Return the [X, Y] coordinate for the center point of the cell that contains the specified text.  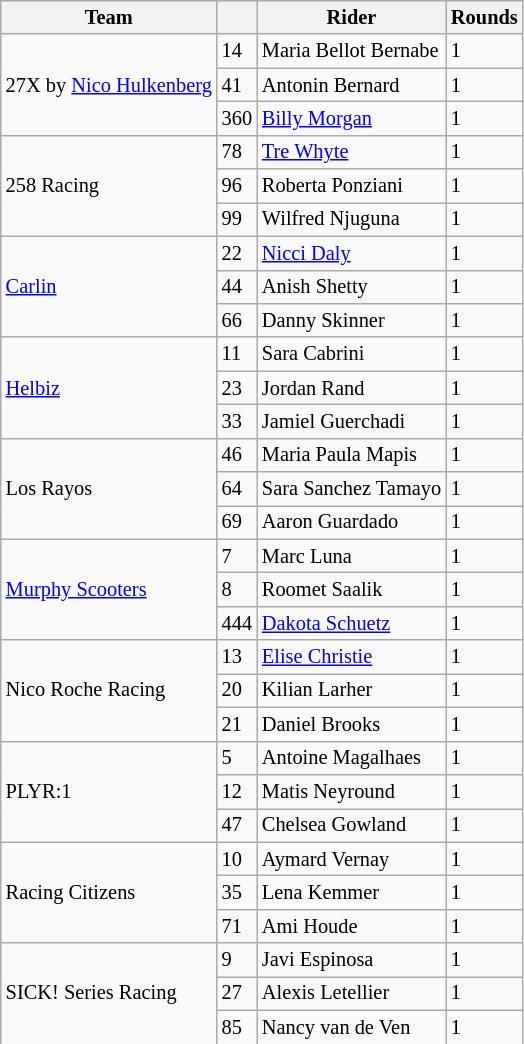
Maria Bellot Bernabe [352, 51]
Murphy Scooters [109, 590]
99 [237, 219]
Nico Roche Racing [109, 690]
Elise Christie [352, 657]
Racing Citizens [109, 892]
35 [237, 892]
Aymard Vernay [352, 859]
85 [237, 1027]
20 [237, 690]
Roberta Ponziani [352, 186]
33 [237, 421]
Jamiel Guerchadi [352, 421]
Team [109, 17]
Javi Espinosa [352, 960]
Jordan Rand [352, 388]
Ami Houde [352, 926]
Carlin [109, 286]
66 [237, 320]
PLYR:1 [109, 792]
41 [237, 85]
Antonin Bernard [352, 85]
Alexis Letellier [352, 993]
7 [237, 556]
64 [237, 489]
Matis Neyround [352, 791]
11 [237, 354]
Nicci Daly [352, 253]
Danny Skinner [352, 320]
Billy Morgan [352, 118]
Roomet Saalik [352, 589]
5 [237, 758]
8 [237, 589]
71 [237, 926]
Antoine Magalhaes [352, 758]
Rider [352, 17]
Kilian Larher [352, 690]
Sara Sanchez Tamayo [352, 489]
69 [237, 522]
22 [237, 253]
Daniel Brooks [352, 724]
78 [237, 152]
Nancy van de Ven [352, 1027]
47 [237, 825]
Maria Paula Mapis [352, 455]
Anish Shetty [352, 287]
12 [237, 791]
Sara Cabrini [352, 354]
Tre Whyte [352, 152]
258 Racing [109, 186]
444 [237, 623]
96 [237, 186]
27 [237, 993]
Helbiz [109, 388]
21 [237, 724]
23 [237, 388]
10 [237, 859]
360 [237, 118]
Chelsea Gowland [352, 825]
Wilfred Njuguna [352, 219]
13 [237, 657]
Rounds [484, 17]
Lena Kemmer [352, 892]
Marc Luna [352, 556]
46 [237, 455]
14 [237, 51]
27X by Nico Hulkenberg [109, 84]
Aaron Guardado [352, 522]
SICK! Series Racing [109, 994]
44 [237, 287]
9 [237, 960]
Dakota Schuetz [352, 623]
Los Rayos [109, 488]
